Return [X, Y] of the center of cell containing provided text 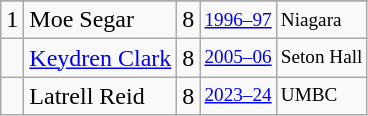
2023–24 [238, 96]
Latrell Reid [100, 96]
2005–06 [238, 58]
UMBC [322, 96]
Seton Hall [322, 58]
Keydren Clark [100, 58]
Niagara [322, 20]
Moe Segar [100, 20]
1996–97 [238, 20]
1 [12, 20]
